For the text-containing cell, return its midpoint in (x, y) coordinate format. 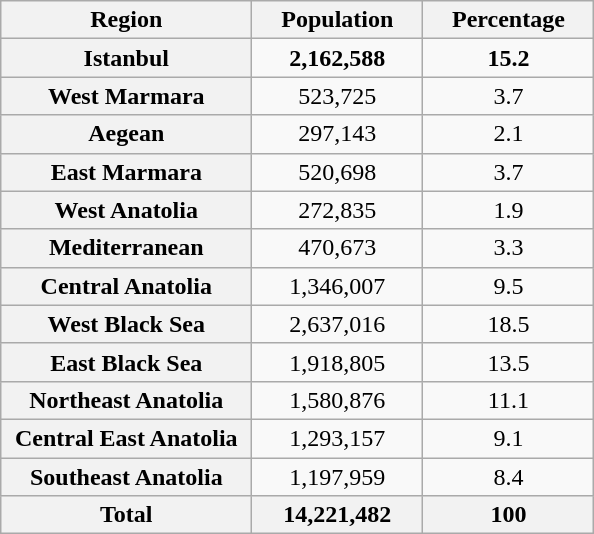
West Anatolia (126, 210)
100 (508, 515)
1,580,876 (338, 400)
13.5 (508, 362)
3.3 (508, 248)
East Black Sea (126, 362)
Northeast Anatolia (126, 400)
Population (338, 20)
East Marmara (126, 172)
Region (126, 20)
520,698 (338, 172)
1,918,805 (338, 362)
Aegean (126, 134)
1,293,157 (338, 438)
11.1 (508, 400)
Total (126, 515)
15.2 (508, 58)
Istanbul (126, 58)
2.1 (508, 134)
470,673 (338, 248)
1,197,959 (338, 477)
8.4 (508, 477)
14,221,482 (338, 515)
West Black Sea (126, 324)
9.5 (508, 286)
Central Anatolia (126, 286)
2,162,588 (338, 58)
Percentage (508, 20)
9.1 (508, 438)
297,143 (338, 134)
1,346,007 (338, 286)
1.9 (508, 210)
18.5 (508, 324)
2,637,016 (338, 324)
Mediterranean (126, 248)
Southeast Anatolia (126, 477)
Central East Anatolia (126, 438)
272,835 (338, 210)
523,725 (338, 96)
West Marmara (126, 96)
